Capture the cell that displays the provided text and extract its (x, y) central coordinate. 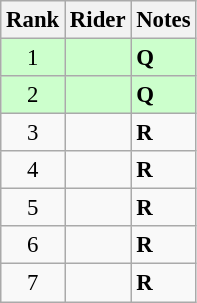
7 (33, 283)
3 (33, 133)
Notes (164, 20)
4 (33, 170)
Rider (98, 20)
2 (33, 95)
Rank (33, 20)
6 (33, 245)
5 (33, 208)
1 (33, 58)
